Provide the (x, y) coordinate of the cell's center where the given text is located.  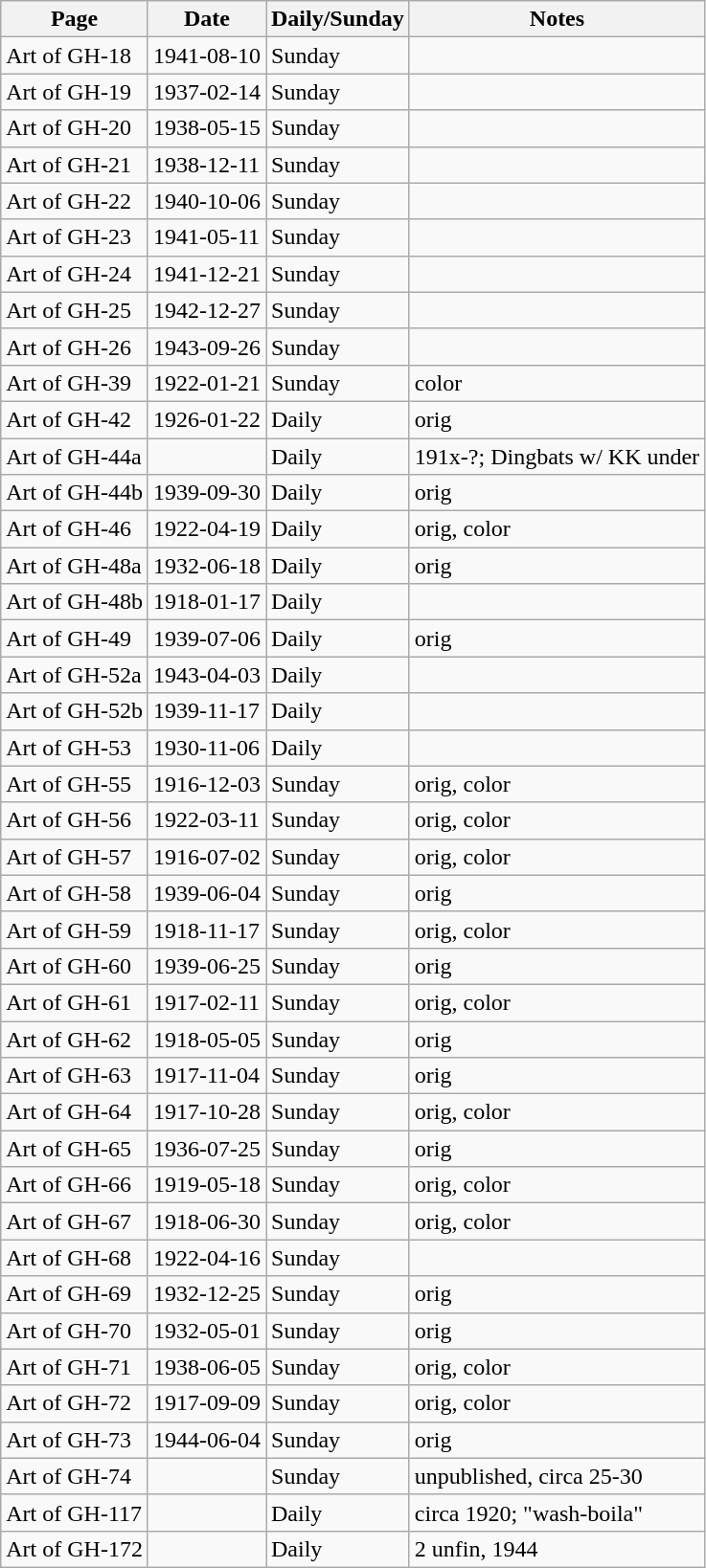
Art of GH-60 (75, 966)
Art of GH-67 (75, 1221)
Art of GH-73 (75, 1440)
1917-10-28 (207, 1112)
Art of GH-20 (75, 128)
1918-06-30 (207, 1221)
1917-02-11 (207, 1002)
1939-09-30 (207, 493)
191x-?; Dingbats w/ KK under (557, 457)
Art of GH-69 (75, 1294)
Art of GH-52a (75, 675)
1941-05-11 (207, 237)
Date (207, 19)
Art of GH-55 (75, 784)
Art of GH-48a (75, 566)
color (557, 383)
circa 1920; "wash-boila" (557, 1512)
1937-02-14 (207, 92)
1922-04-19 (207, 529)
1932-05-01 (207, 1331)
Art of GH-59 (75, 930)
Art of GH-172 (75, 1549)
Page (75, 19)
Art of GH-52b (75, 711)
Art of GH-24 (75, 274)
1936-07-25 (207, 1149)
1944-06-04 (207, 1440)
Art of GH-62 (75, 1039)
Art of GH-26 (75, 347)
Art of GH-25 (75, 310)
unpublished, circa 25-30 (557, 1476)
1932-12-25 (207, 1294)
1939-06-25 (207, 966)
Art of GH-68 (75, 1258)
1938-12-11 (207, 165)
1930-11-06 (207, 748)
1939-07-06 (207, 638)
1922-03-11 (207, 820)
Art of GH-42 (75, 419)
Art of GH-61 (75, 1002)
1938-06-05 (207, 1367)
1938-05-15 (207, 128)
1918-11-17 (207, 930)
Art of GH-53 (75, 748)
Art of GH-19 (75, 92)
1942-12-27 (207, 310)
Art of GH-23 (75, 237)
1940-10-06 (207, 201)
Art of GH-44b (75, 493)
Art of GH-71 (75, 1367)
Art of GH-72 (75, 1403)
Art of GH-39 (75, 383)
Art of GH-70 (75, 1331)
1943-04-03 (207, 675)
1917-11-04 (207, 1076)
1941-12-21 (207, 274)
Notes (557, 19)
Art of GH-44a (75, 457)
Art of GH-49 (75, 638)
Art of GH-57 (75, 857)
1916-12-03 (207, 784)
Art of GH-66 (75, 1185)
Art of GH-58 (75, 893)
1918-05-05 (207, 1039)
Art of GH-56 (75, 820)
Daily/Sunday (338, 19)
1943-09-26 (207, 347)
Art of GH-18 (75, 56)
1922-04-16 (207, 1258)
Art of GH-74 (75, 1476)
2 unfin, 1944 (557, 1549)
Art of GH-22 (75, 201)
1918-01-17 (207, 602)
Art of GH-48b (75, 602)
Art of GH-65 (75, 1149)
1939-11-17 (207, 711)
Art of GH-64 (75, 1112)
Art of GH-46 (75, 529)
1939-06-04 (207, 893)
Art of GH-117 (75, 1512)
1917-09-09 (207, 1403)
Art of GH-21 (75, 165)
1919-05-18 (207, 1185)
1926-01-22 (207, 419)
1932-06-18 (207, 566)
1916-07-02 (207, 857)
1922-01-21 (207, 383)
Art of GH-63 (75, 1076)
1941-08-10 (207, 56)
